Return the [X, Y] coordinate for the center point of the cell that contains the specified text.  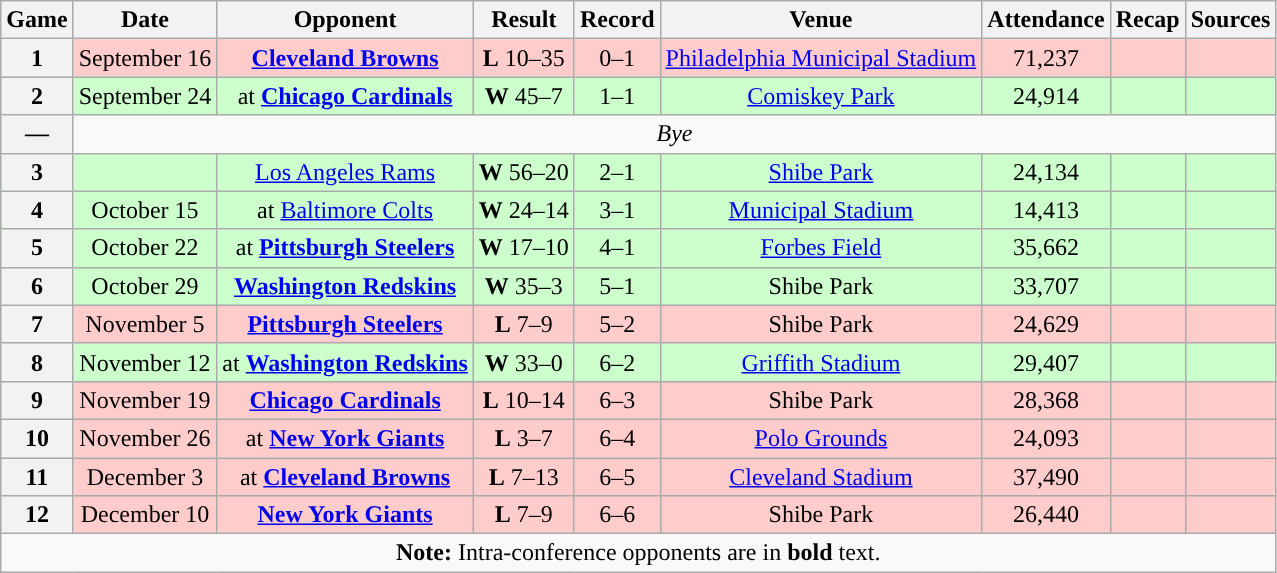
24,093 [1046, 438]
24,134 [1046, 172]
12 [37, 515]
71,237 [1046, 58]
Game [37, 20]
at Washington Redskins [345, 362]
W 56–20 [524, 172]
— [37, 134]
6–6 [617, 515]
Cleveland Stadium [821, 477]
1 [37, 58]
35,662 [1046, 248]
November 19 [145, 400]
December 10 [145, 515]
Sources [1230, 20]
7 [37, 324]
Washington Redskins [345, 286]
Griffith Stadium [821, 362]
at Cleveland Browns [345, 477]
6–2 [617, 362]
Note: Intra-conference opponents are in bold text. [638, 553]
Pittsburgh Steelers [345, 324]
9 [37, 400]
at Baltimore Colts [345, 210]
24,629 [1046, 324]
W 24–14 [524, 210]
September 16 [145, 58]
L 10–14 [524, 400]
W 33–0 [524, 362]
at Pittsburgh Steelers [345, 248]
6 [37, 286]
Record [617, 20]
4–1 [617, 248]
6–5 [617, 477]
September 24 [145, 96]
4 [37, 210]
5 [37, 248]
8 [37, 362]
November 12 [145, 362]
W 17–10 [524, 248]
Forbes Field [821, 248]
0–1 [617, 58]
6–4 [617, 438]
at Chicago Cardinals [345, 96]
Recap [1148, 20]
November 26 [145, 438]
November 5 [145, 324]
5–1 [617, 286]
Municipal Stadium [821, 210]
6–3 [617, 400]
Result [524, 20]
1–1 [617, 96]
2–1 [617, 172]
Philadelphia Municipal Stadium [821, 58]
L 10–35 [524, 58]
10 [37, 438]
L 7–13 [524, 477]
Opponent [345, 20]
December 3 [145, 477]
W 35–3 [524, 286]
October 22 [145, 248]
New York Giants [345, 515]
11 [37, 477]
Bye [674, 134]
Los Angeles Rams [345, 172]
5–2 [617, 324]
Comiskey Park [821, 96]
October 15 [145, 210]
26,440 [1046, 515]
24,914 [1046, 96]
Polo Grounds [821, 438]
Attendance [1046, 20]
L 3–7 [524, 438]
Date [145, 20]
Chicago Cardinals [345, 400]
3–1 [617, 210]
at New York Giants [345, 438]
W 45–7 [524, 96]
29,407 [1046, 362]
Venue [821, 20]
14,413 [1046, 210]
37,490 [1046, 477]
3 [37, 172]
33,707 [1046, 286]
28,368 [1046, 400]
Cleveland Browns [345, 58]
October 29 [145, 286]
2 [37, 96]
